Detect which cell encompasses the target text, then output its (X, Y) center coordinate. 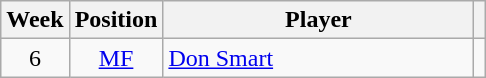
MF (116, 58)
Player (318, 20)
Week (35, 20)
Position (116, 20)
6 (35, 58)
Don Smart (318, 58)
